Search for the cell housing the specified text and yield its (X, Y) center coordinate. 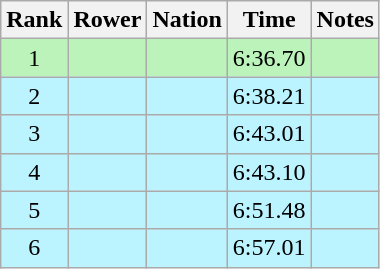
6:43.01 (269, 134)
6:36.70 (269, 58)
6:51.48 (269, 210)
5 (34, 210)
6 (34, 248)
4 (34, 172)
Rower (108, 20)
Nation (187, 20)
3 (34, 134)
Rank (34, 20)
6:57.01 (269, 248)
2 (34, 96)
1 (34, 58)
6:43.10 (269, 172)
Notes (345, 20)
6:38.21 (269, 96)
Time (269, 20)
